From the cell containing the given text, extract its center point as [x, y] coordinate. 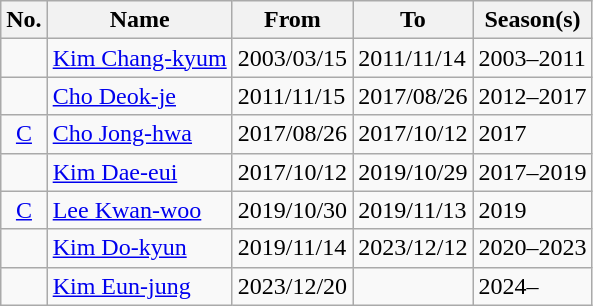
From [292, 20]
No. [24, 20]
2019/11/13 [413, 210]
Name [140, 20]
2017–2019 [532, 172]
2024– [532, 286]
2019/10/29 [413, 172]
2003–2011 [532, 58]
2017 [532, 134]
2023/12/12 [413, 248]
Season(s) [532, 20]
To [413, 20]
2019/11/14 [292, 248]
Kim Dae-eui [140, 172]
2011/11/14 [413, 58]
2011/11/15 [292, 96]
Lee Kwan-woo [140, 210]
Kim Do-kyun [140, 248]
Cho Jong-hwa [140, 134]
2019/10/30 [292, 210]
2012–2017 [532, 96]
Cho Deok-je [140, 96]
2019 [532, 210]
2020–2023 [532, 248]
Kim Eun-jung [140, 286]
2003/03/15 [292, 58]
2023/12/20 [292, 286]
Kim Chang-kyum [140, 58]
